Identify which cell holds the provided text, then report its (x, y) central coordinate. 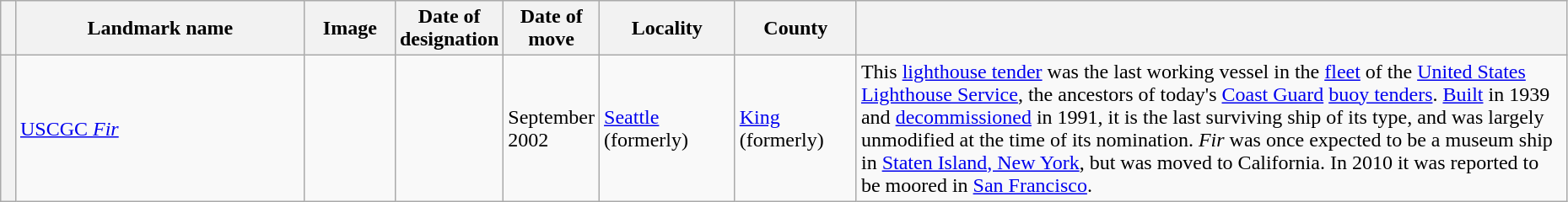
Date ofmove (552, 29)
September 2002 (552, 128)
Seattle (formerly) (668, 128)
Date ofdesignation (449, 29)
Image (349, 29)
Locality (668, 29)
King (formerly) (795, 128)
Landmark name (160, 29)
USCGC Fir (160, 128)
County (795, 29)
